Locate the cell with the specified text and output its (x, y) center coordinate. 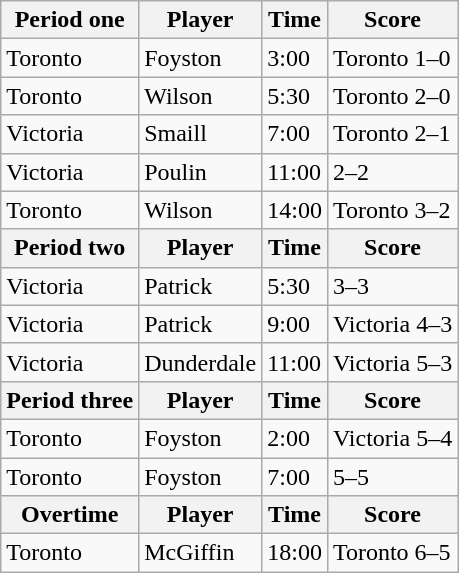
5–5 (392, 477)
Toronto 6–5 (392, 553)
Victoria 4–3 (392, 324)
Overtime (70, 515)
2:00 (295, 438)
9:00 (295, 324)
Toronto 1–0 (392, 58)
Period one (70, 20)
Dunderdale (200, 362)
Victoria 5–4 (392, 438)
Period three (70, 400)
Period two (70, 248)
Toronto 2–0 (392, 96)
Smaill (200, 134)
Victoria 5–3 (392, 362)
3–3 (392, 286)
2–2 (392, 172)
14:00 (295, 210)
3:00 (295, 58)
McGiffin (200, 553)
Poulin (200, 172)
18:00 (295, 553)
Toronto 3–2 (392, 210)
Toronto 2–1 (392, 134)
